From the cell containing the given text, extract its center point as (x, y) coordinate. 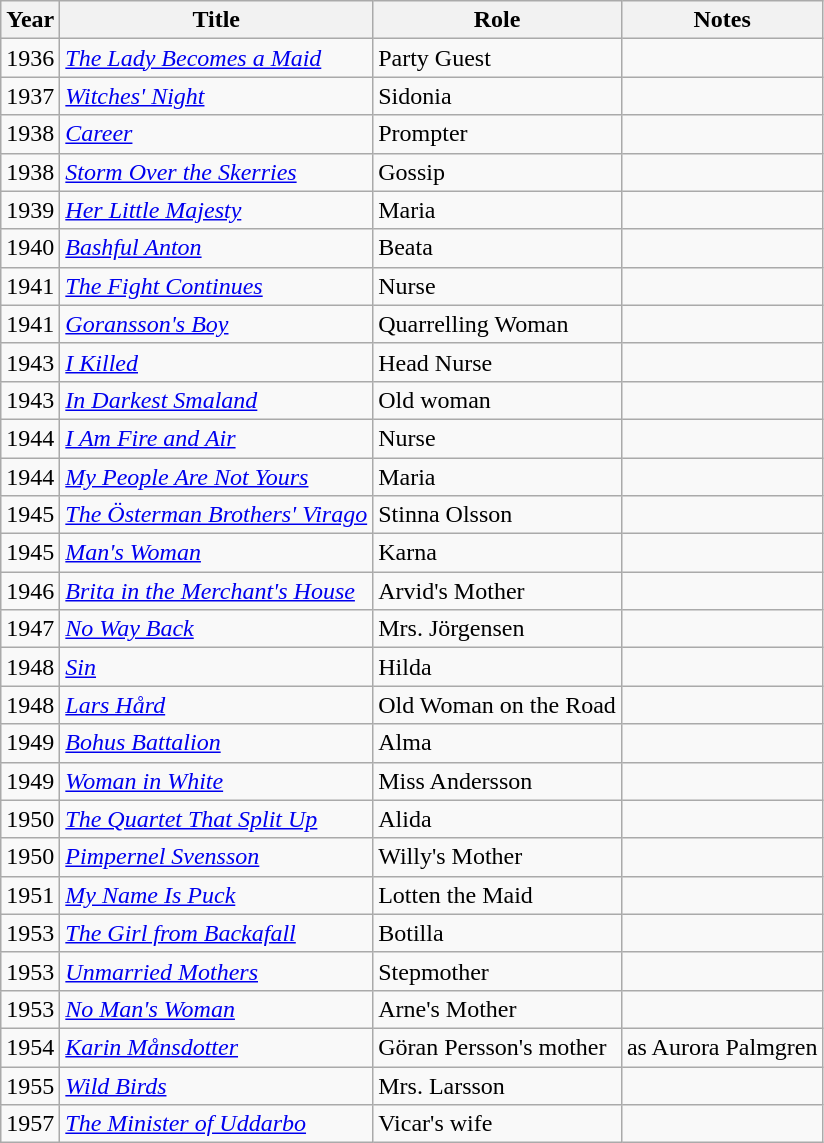
Alida (498, 819)
Old woman (498, 400)
Sidonia (498, 96)
I Killed (216, 362)
Role (498, 20)
Pimpernel Svensson (216, 857)
I Am Fire and Air (216, 438)
Mrs. Jörgensen (498, 629)
Stinna Olsson (498, 515)
Arvid's Mother (498, 591)
Göran Persson's mother (498, 1047)
Witches' Night (216, 96)
Head Nurse (498, 362)
1937 (30, 96)
1951 (30, 895)
Vicar's wife (498, 1124)
Goransson's Boy (216, 324)
1936 (30, 58)
Man's Woman (216, 553)
Willy's Mother (498, 857)
Karin Månsdotter (216, 1047)
Alma (498, 743)
Miss Andersson (498, 781)
Old Woman on the Road (498, 705)
Party Guest (498, 58)
Prompter (498, 134)
The Girl from Backafall (216, 933)
Quarrelling Woman (498, 324)
1954 (30, 1047)
Karna (498, 553)
Storm Over the Skerries (216, 172)
Lotten the Maid (498, 895)
The Quartet That Split Up (216, 819)
Stepmother (498, 971)
as Aurora Palmgren (722, 1047)
Beata (498, 248)
No Way Back (216, 629)
The Lady Becomes a Maid (216, 58)
Brita in the Merchant's House (216, 591)
Career (216, 134)
No Man's Woman (216, 1009)
The Österman Brothers' Virago (216, 515)
My Name Is Puck (216, 895)
Gossip (498, 172)
The Minister of Uddarbo (216, 1124)
1947 (30, 629)
1957 (30, 1124)
1939 (30, 210)
My People Are Not Yours (216, 477)
Bashful Anton (216, 248)
Her Little Majesty (216, 210)
Mrs. Larsson (498, 1085)
Wild Birds (216, 1085)
Sin (216, 667)
Title (216, 20)
Arne's Mother (498, 1009)
Notes (722, 20)
Hilda (498, 667)
The Fight Continues (216, 286)
1955 (30, 1085)
1940 (30, 248)
Lars Hård (216, 705)
Year (30, 20)
1946 (30, 591)
Woman in White (216, 781)
In Darkest Smaland (216, 400)
Unmarried Mothers (216, 971)
Botilla (498, 933)
Bohus Battalion (216, 743)
